Capture the cell that displays the provided text and extract its (x, y) central coordinate. 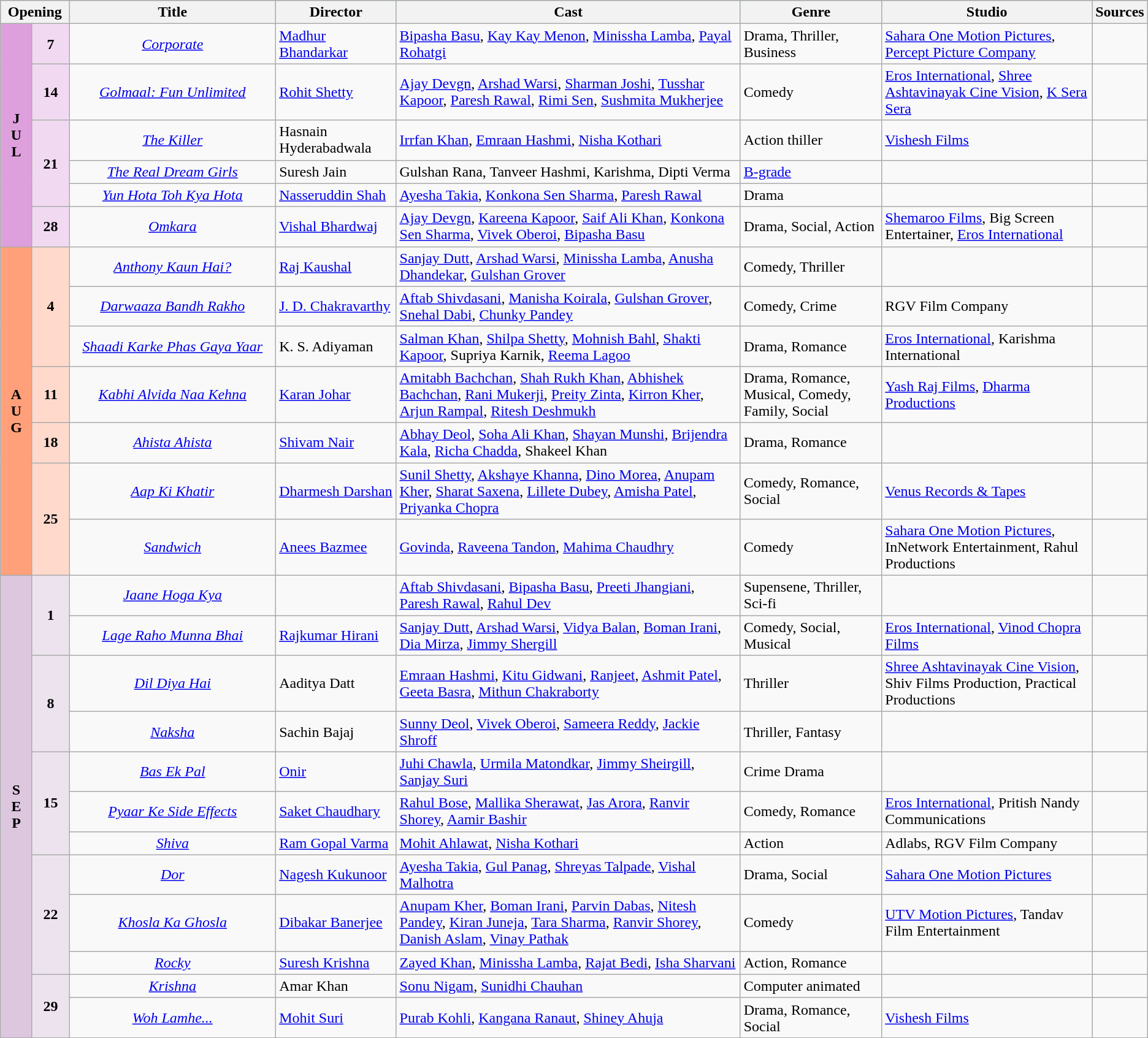
Thriller (811, 684)
Dor (173, 874)
Mohit Suri (336, 1018)
Vishal Bhardwaj (336, 227)
Golmaal: Fun Unlimited (173, 92)
Anees Bazmee (336, 548)
AUG (16, 411)
Corporate (173, 44)
Shemaroo Films, Big Screen Entertainer, Eros International (987, 227)
J. D. Chakravarthy (336, 307)
Drama, Romance, Musical, Comedy, Family, Social (811, 394)
Action thiller (811, 140)
Drama, Social, Action (811, 227)
Sahara One Motion Pictures, InNetwork Entertainment, Rahul Productions (987, 548)
7 (50, 44)
Drama, Romance, Social (811, 1018)
28 (50, 227)
Aaditya Datt (336, 684)
Computer animated (811, 986)
Dharmesh Darshan (336, 490)
Salman Khan, Shilpa Shetty, Mohnish Bahl, Shakti Kapoor, Supriya Karnik, Reema Lagoo (568, 346)
1 (50, 616)
21 (50, 163)
Drama, Social (811, 874)
Sources (1120, 12)
15 (50, 803)
Karan Johar (336, 394)
Action (811, 843)
Sonu Nigam, Sunidhi Chauhan (568, 986)
K. S. Adiyaman (336, 346)
Eros International, Pritish Nandy Communications (987, 812)
Kabhi Alvida Naa Kehna (173, 394)
Raj Kaushal (336, 266)
Gulshan Rana, Tanveer Hashmi, Karishma, Dipti Verma (568, 172)
The Real Dream Girls (173, 172)
Eros International, Vinod Chopra Films (987, 635)
18 (50, 443)
Sanjay Dutt, Arshad Warsi, Vidya Balan, Boman Irani, Dia Mirza, Jimmy Shergill (568, 635)
Krishna (173, 986)
4 (50, 307)
Comedy, Social, Musical (811, 635)
8 (50, 704)
Drama (811, 195)
Cast (568, 12)
Nagesh Kukunoor (336, 874)
Eros International, Karishma International (987, 346)
Madhur Bhandarkar (336, 44)
Genre (811, 12)
The Killer (173, 140)
Shiva (173, 843)
Title (173, 12)
Rajkumar Hirani (336, 635)
Sahara One Motion Pictures, Percept Picture Company (987, 44)
11 (50, 394)
Ajay Devgn, Arshad Warsi, Sharman Joshi, Tusshar Kapoor, Paresh Rawal, Rimi Sen, Sushmita Mukherjee (568, 92)
RGV Film Company (987, 307)
Emraan Hashmi, Kitu Gidwani, Ranjeet, Ashmit Patel, Geeta Basra, Mithun Chakraborty (568, 684)
Drama, Thriller, Business (811, 44)
Hasnain Hyderabadwala (336, 140)
Omkara (173, 227)
Action, Romance (811, 963)
Supensene, Thriller, Sci-fi (811, 596)
Mohit Ahlawat, Nisha Kothari (568, 843)
Aap Ki Khatir (173, 490)
Sunny Deol, Vivek Oberoi, Sameera Reddy, Jackie Shroff (568, 732)
Ram Gopal Varma (336, 843)
Dibakar Banerjee (336, 923)
Amar Khan (336, 986)
Suresh Krishna (336, 963)
Adlabs, RGV Film Company (987, 843)
Zayed Khan, Minissha Lamba, Rajat Bedi, Isha Sharvani (568, 963)
Venus Records & Tapes (987, 490)
B-grade (811, 172)
29 (50, 1006)
Juhi Chawla, Urmila Matondkar, Jimmy Sheirgill, Sanjay Suri (568, 771)
Dil Diya Hai (173, 684)
Anthony Kaun Hai? (173, 266)
Jaane Hoga Kya (173, 596)
Aftab Shivdasani, Manisha Koirala, Gulshan Grover, Snehal Dabi, Chunky Pandey (568, 307)
Aftab Shivdasani, Bipasha Basu, Preeti Jhangiani, Paresh Rawal, Rahul Dev (568, 596)
Amitabh Bachchan, Shah Rukh Khan, Abhishek Bachchan, Rani Mukerji, Preity Zinta, Kirron Kher, Arjun Rampal, Ritesh Deshmukh (568, 394)
Naksha (173, 732)
Yun Hota Toh Kya Hota (173, 195)
Govinda, Raveena Tandon, Mahima Chaudhry (568, 548)
Comedy, Thriller (811, 266)
Thriller, Fantasy (811, 732)
Abhay Deol, Soha Ali Khan, Shayan Munshi, Brijendra Kala, Richa Chadda, Shakeel Khan (568, 443)
Shaadi Karke Phas Gaya Yaar (173, 346)
Studio (987, 12)
Lage Raho Munna Bhai (173, 635)
Rahul Bose, Mallika Sherawat, Jas Arora, Ranvir Shorey, Aamir Bashir (568, 812)
UTV Motion Pictures, Tandav Film Entertainment (987, 923)
Saket Chaudhary (336, 812)
Woh Lamhe... (173, 1018)
Shivam Nair (336, 443)
Anupam Kher, Boman Irani, Parvin Dabas, Nitesh Pandey, Kiran Juneja, Tara Sharma, Ranvir Shorey, Danish Aslam, Vinay Pathak (568, 923)
Ayesha Takia, Konkona Sen Sharma, Paresh Rawal (568, 195)
Khosla Ka Ghosla (173, 923)
Sanjay Dutt, Arshad Warsi, Minissha Lamba, Anusha Dhandekar, Gulshan Grover (568, 266)
Rocky (173, 963)
Sachin Bajaj (336, 732)
Yash Raj Films, Dharma Productions (987, 394)
Suresh Jain (336, 172)
Sandwich (173, 548)
Comedy, Romance (811, 812)
Darwaaza Bandh Rakho (173, 307)
Rohit Shetty (336, 92)
Shree Ashtavinayak Cine Vision, Shiv Films Production, Practical Productions (987, 684)
JUL (16, 135)
22 (50, 915)
Sahara One Motion Pictures (987, 874)
Irrfan Khan, Emraan Hashmi, Nisha Kothari (568, 140)
Comedy, Crime (811, 307)
Onir (336, 771)
Purab Kohli, Kangana Ranaut, Shiney Ahuja (568, 1018)
SEP (16, 807)
Ahista Ahista (173, 443)
Comedy, Romance, Social (811, 490)
Ajay Devgn, Kareena Kapoor, Saif Ali Khan, Konkona Sen Sharma, Vivek Oberoi, Bipasha Basu (568, 227)
Nasseruddin Shah (336, 195)
Eros International, Shree Ashtavinayak Cine Vision, K Sera Sera (987, 92)
Pyaar Ke Side Effects (173, 812)
Bipasha Basu, Kay Kay Menon, Minissha Lamba, Payal Rohatgi (568, 44)
Opening (35, 12)
Ayesha Takia, Gul Panag, Shreyas Talpade, Vishal Malhotra (568, 874)
Director (336, 12)
25 (50, 519)
Crime Drama (811, 771)
Bas Ek Pal (173, 771)
14 (50, 92)
Sunil Shetty, Akshaye Khanna, Dino Morea, Anupam Kher, Sharat Saxena, Lillete Dubey, Amisha Patel, Priyanka Chopra (568, 490)
